Return the (x, y) coordinate for the center point of the cell that contains the specified text.  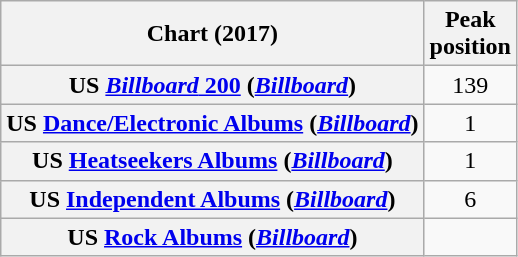
Peakposition (470, 34)
6 (470, 199)
US Independent Albums (Billboard) (212, 199)
US Dance/Electronic Albums (Billboard) (212, 123)
US Heatseekers Albums (Billboard) (212, 161)
US Billboard 200 (Billboard) (212, 85)
139 (470, 85)
US Rock Albums (Billboard) (212, 237)
Chart (2017) (212, 34)
